Scan for the cell matching the given text and deliver its (x, y) coordinate at center. 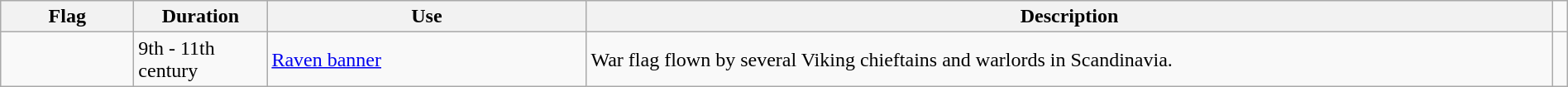
Description (1069, 17)
War flag flown by several Viking chieftains and warlords in Scandinavia. (1069, 60)
Duration (200, 17)
Raven banner (427, 60)
Use (427, 17)
9th - 11th century (200, 60)
Flag (68, 17)
